Detect which cell encompasses the target text, then output its (x, y) center coordinate. 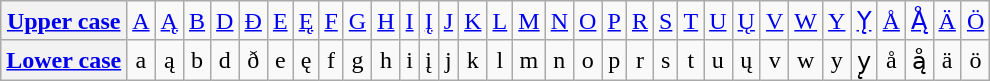
B (196, 21)
ą̊ (919, 60)
f (331, 60)
Ö (975, 21)
N (559, 21)
O (588, 21)
m (529, 60)
J (448, 21)
Ä (947, 21)
F (331, 21)
Y̨ (864, 21)
n (559, 60)
P (614, 21)
e (280, 60)
k (473, 60)
D (225, 21)
Å (891, 21)
ö (975, 60)
l (500, 60)
b (196, 60)
H (386, 21)
ą (169, 60)
å (891, 60)
r (640, 60)
U (718, 21)
y̨ (864, 60)
j (448, 60)
g (357, 60)
S (665, 21)
Lower case (64, 60)
R (640, 21)
V (774, 21)
a (141, 60)
Į (428, 21)
Ų (746, 21)
t (691, 60)
ų (746, 60)
T (691, 21)
W (806, 21)
v (774, 60)
Ą̊ (919, 21)
A (141, 21)
d (225, 60)
I (410, 21)
Upper case (64, 21)
ę (306, 60)
K (473, 21)
Y (837, 21)
i (410, 60)
į (428, 60)
L (500, 21)
Ą (169, 21)
ð (253, 60)
E (280, 21)
h (386, 60)
p (614, 60)
Ð (253, 21)
G (357, 21)
Ę (306, 21)
w (806, 60)
ä (947, 60)
y (837, 60)
o (588, 60)
M (529, 21)
u (718, 60)
s (665, 60)
